Return [X, Y] of the center of cell containing provided text 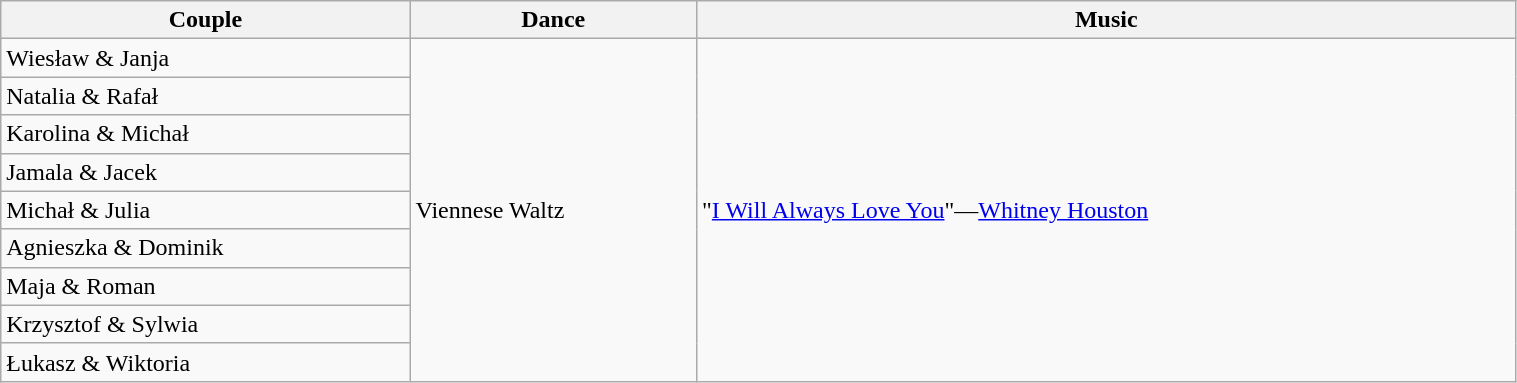
Maja & Roman [206, 286]
Agnieszka & Dominik [206, 248]
Natalia & Rafał [206, 96]
Łukasz & Wiktoria [206, 362]
Jamala & Jacek [206, 172]
Music [1107, 20]
Michał & Julia [206, 210]
Dance [553, 20]
Karolina & Michał [206, 134]
Couple [206, 20]
Viennese Waltz [553, 210]
Krzysztof & Sylwia [206, 324]
"I Will Always Love You"—Whitney Houston [1107, 210]
Wiesław & Janja [206, 58]
